Identify which cell holds the provided text, then report its [X, Y] central coordinate. 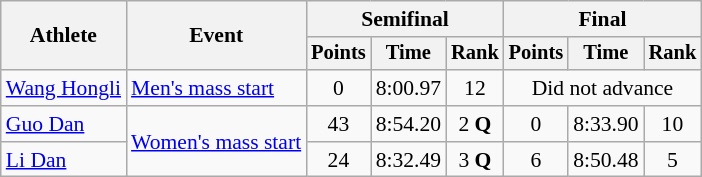
Did not advance [602, 88]
Women's mass start [216, 142]
Event [216, 36]
Wang Hongli [64, 88]
8:33.90 [606, 124]
8:00.97 [408, 88]
43 [338, 124]
10 [673, 124]
Semifinal [404, 19]
Final [602, 19]
8:54.20 [408, 124]
2 Q [475, 124]
Athlete [64, 36]
Men's mass start [216, 88]
12 [475, 88]
Guo Dan [64, 124]
